Detect which cell encompasses the target text, then output its [X, Y] center coordinate. 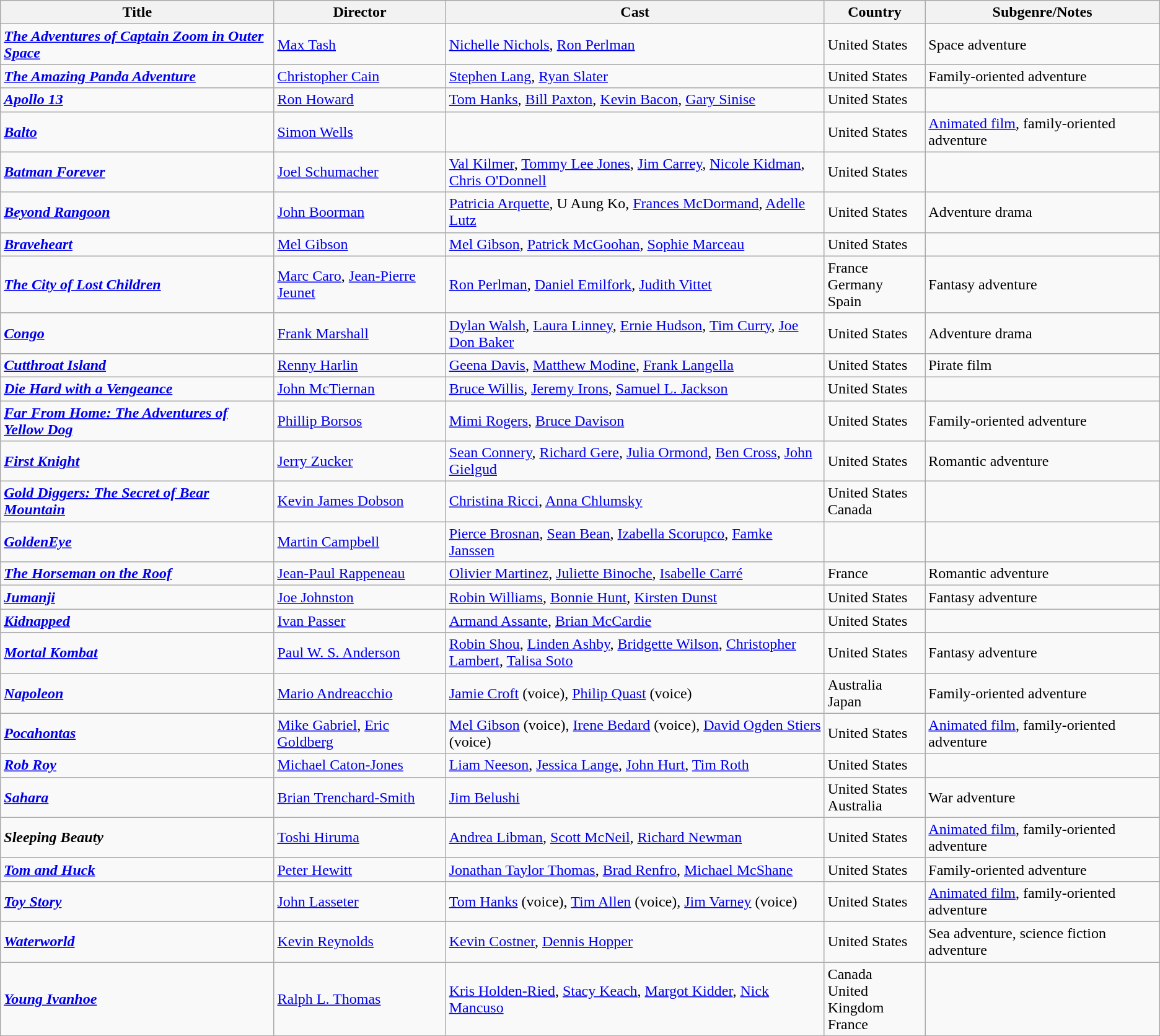
The City of Lost Children [138, 284]
Geena Davis, Matthew Modine, Frank Langella [635, 365]
Kidnapped [138, 621]
Jerry Zucker [359, 461]
Mike Gabriel, Eric Goldberg [359, 734]
Braveheart [138, 244]
Robin Shou, Linden Ashby, Bridgette Wilson, Christopher Lambert, Talisa Soto [635, 653]
Frank Marshall [359, 333]
Batman Forever [138, 172]
Ivan Passer [359, 621]
CanadaUnited KingdomFrance [875, 999]
Far From Home: The Adventures of Yellow Dog [138, 420]
Sleeping Beauty [138, 838]
Michael Caton-Jones [359, 765]
Director [359, 12]
Phillip Borsos [359, 420]
Ron Howard [359, 100]
The Amazing Panda Adventure [138, 76]
GoldenEye [138, 542]
Bruce Willis, Jeremy Irons, Samuel L. Jackson [635, 388]
Christina Ricci, Anna Chlumsky [635, 502]
Kevin Reynolds [359, 942]
Subgenre/Notes [1042, 12]
Tom Hanks (voice), Tim Allen (voice), Jim Varney (voice) [635, 901]
Mel Gibson (voice), Irene Bedard (voice), David Ogden Stiers (voice) [635, 734]
Space adventure [1042, 45]
Jim Belushi [635, 797]
Kevin Costner, Dennis Hopper [635, 942]
Balto [138, 131]
Mel Gibson [359, 244]
Pocahontas [138, 734]
John McTiernan [359, 388]
Patricia Arquette, U Aung Ko, Frances McDormand, Adelle Lutz [635, 212]
Tom and Huck [138, 869]
The Horseman on the Roof [138, 574]
Simon Wells [359, 131]
Ralph L. Thomas [359, 999]
FranceGermanySpain [875, 284]
Jean-Paul Rappeneau [359, 574]
Title [138, 12]
Jamie Croft (voice), Philip Quast (voice) [635, 693]
Andrea Libman, Scott McNeil, Richard Newman [635, 838]
Kris Holden-Ried, Stacy Keach, Margot Kidder, Nick Mancuso [635, 999]
Dylan Walsh, Laura Linney, Ernie Hudson, Tim Curry, Joe Don Baker [635, 333]
Gold Diggers: The Secret of Bear Mountain [138, 502]
United StatesAustralia [875, 797]
Sahara [138, 797]
The Adventures of Captain Zoom in Outer Space [138, 45]
Beyond Rangoon [138, 212]
Toshi Hiruma [359, 838]
Brian Trenchard-Smith [359, 797]
Marc Caro, Jean-Pierre Jeunet [359, 284]
Country [875, 12]
Renny Harlin [359, 365]
Joel Schumacher [359, 172]
Paul W. S. Anderson [359, 653]
United StatesCanada [875, 502]
Christopher Cain [359, 76]
Liam Neeson, Jessica Lange, John Hurt, Tim Roth [635, 765]
War adventure [1042, 797]
Martin Campbell [359, 542]
Toy Story [138, 901]
Rob Roy [138, 765]
Tom Hanks, Bill Paxton, Kevin Bacon, Gary Sinise [635, 100]
Stephen Lang, Ryan Slater [635, 76]
Sean Connery, Richard Gere, Julia Ormond, Ben Cross, John Gielgud [635, 461]
Cast [635, 12]
Cutthroat Island [138, 365]
Apollo 13 [138, 100]
Pierce Brosnan, Sean Bean, Izabella Scorupco, Famke Janssen [635, 542]
First Knight [138, 461]
Kevin James Dobson [359, 502]
John Boorman [359, 212]
Val Kilmer, Tommy Lee Jones, Jim Carrey, Nicole Kidman, Chris O'Donnell [635, 172]
Congo [138, 333]
Mortal Kombat [138, 653]
Mel Gibson, Patrick McGoohan, Sophie Marceau [635, 244]
Nichelle Nichols, Ron Perlman [635, 45]
Joe Johnston [359, 597]
Max Tash [359, 45]
Napoleon [138, 693]
Sea adventure, science fiction adventure [1042, 942]
Olivier Martinez, Juliette Binoche, Isabelle Carré [635, 574]
Mimi Rogers, Bruce Davison [635, 420]
Jumanji [138, 597]
Die Hard with a Vengeance [138, 388]
Waterworld [138, 942]
Mario Andreacchio [359, 693]
Ron Perlman, Daniel Emilfork, Judith Vittet [635, 284]
AustraliaJapan [875, 693]
Robin Williams, Bonnie Hunt, Kirsten Dunst [635, 597]
John Lasseter [359, 901]
Jonathan Taylor Thomas, Brad Renfro, Michael McShane [635, 869]
Peter Hewitt [359, 869]
Young Ivanhoe [138, 999]
France [875, 574]
Armand Assante, Brian McCardie [635, 621]
Pirate film [1042, 365]
